Find where the given text appears and provide that cell's center as [X, Y] coordinate. 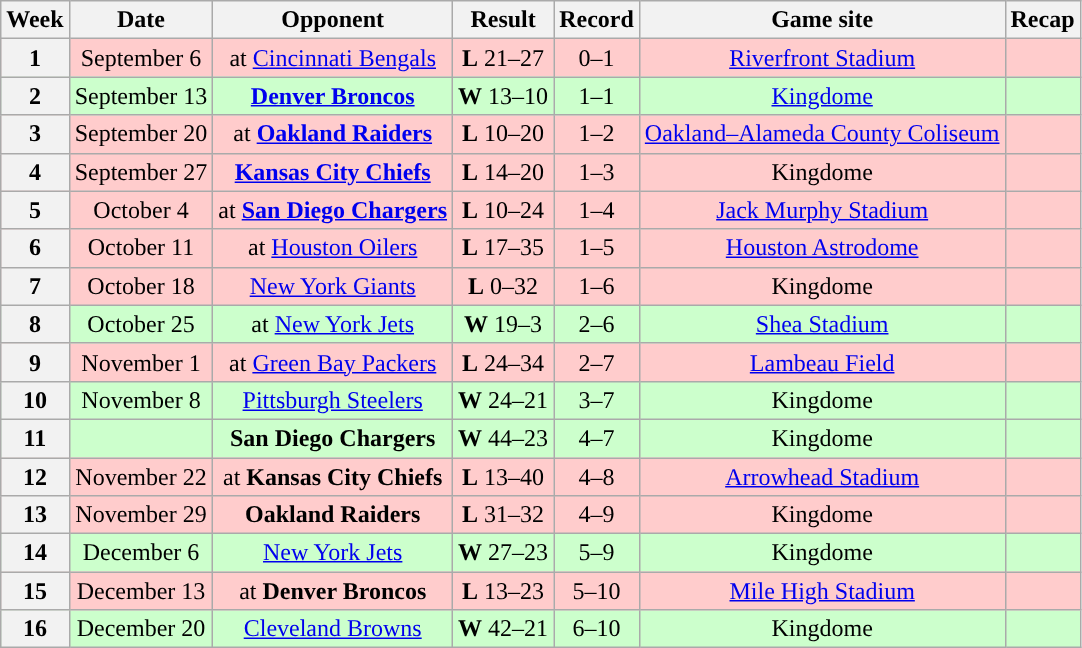
Result [504, 20]
1–6 [597, 286]
Cleveland Browns [333, 629]
San Diego Chargers [333, 438]
W 44–23 [504, 438]
2–7 [597, 362]
W 27–23 [504, 553]
at Houston Oilers [333, 248]
L 14–20 [504, 172]
16 [35, 629]
8 [35, 324]
Opponent [333, 20]
Arrowhead Stadium [822, 477]
9 [35, 362]
W 13–10 [504, 96]
10 [35, 400]
September 27 [141, 172]
Record [597, 20]
L 24–34 [504, 362]
November 22 [141, 477]
at Cincinnati Bengals [333, 58]
5–10 [597, 591]
L 10–20 [504, 134]
October 25 [141, 324]
2–6 [597, 324]
Houston Astrodome [822, 248]
3–7 [597, 400]
at Denver Broncos [333, 591]
September 6 [141, 58]
at New York Jets [333, 324]
Date [141, 20]
6 [35, 248]
1–1 [597, 96]
at Kansas City Chiefs [333, 477]
4–8 [597, 477]
October 4 [141, 210]
Denver Broncos [333, 96]
Recap [1042, 20]
Lambeau Field [822, 362]
September 20 [141, 134]
5–9 [597, 553]
7 [35, 286]
L 13–23 [504, 591]
0–1 [597, 58]
2 [35, 96]
W 19–3 [504, 324]
L 13–40 [504, 477]
3 [35, 134]
December 13 [141, 591]
December 20 [141, 629]
New York Jets [333, 553]
Kansas City Chiefs [333, 172]
October 18 [141, 286]
14 [35, 553]
1–2 [597, 134]
L 17–35 [504, 248]
1–4 [597, 210]
13 [35, 515]
4 [35, 172]
October 11 [141, 248]
Game site [822, 20]
September 13 [141, 96]
12 [35, 477]
1–3 [597, 172]
New York Giants [333, 286]
Mile High Stadium [822, 591]
5 [35, 210]
Oakland–Alameda County Coliseum [822, 134]
W 24–21 [504, 400]
Oakland Raiders [333, 515]
4–7 [597, 438]
Week [35, 20]
L 21–27 [504, 58]
Shea Stadium [822, 324]
Jack Murphy Stadium [822, 210]
at Oakland Raiders [333, 134]
at San Diego Chargers [333, 210]
Riverfront Stadium [822, 58]
1–5 [597, 248]
15 [35, 591]
L 10–24 [504, 210]
6–10 [597, 629]
December 6 [141, 553]
at Green Bay Packers [333, 362]
W 42–21 [504, 629]
Pittsburgh Steelers [333, 400]
L 31–32 [504, 515]
L 0–32 [504, 286]
1 [35, 58]
November 1 [141, 362]
November 8 [141, 400]
November 29 [141, 515]
4–9 [597, 515]
11 [35, 438]
